Extract the [X, Y] coordinate from the center of the cell holding the provided text.  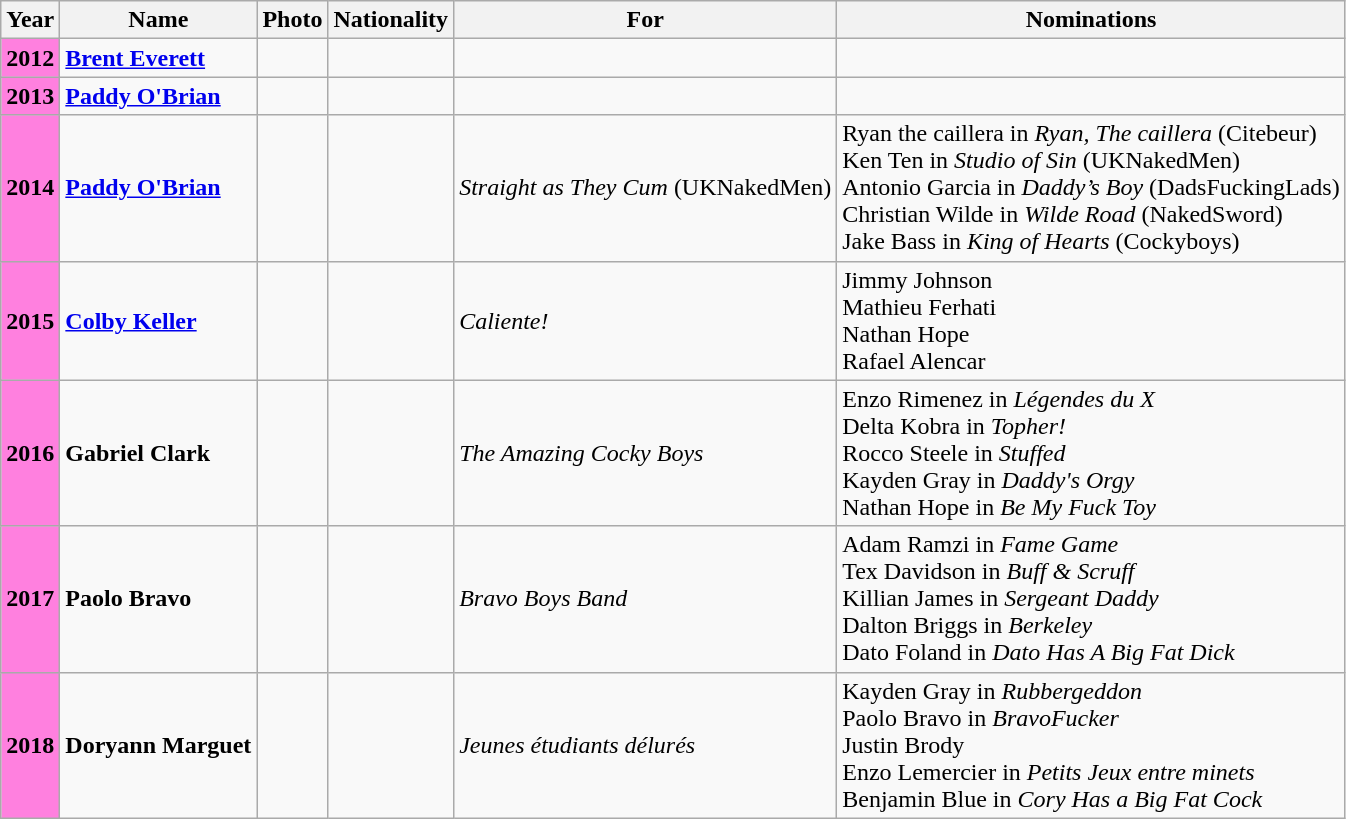
Jeunes étudiants délurés [646, 745]
Paolo Bravo [158, 599]
2017 [30, 599]
Kayden Gray in RubbergeddonPaolo Bravo in BravoFuckerJustin BrodyEnzo Lemercier in Petits Jeux entre minetsBenjamin Blue in Cory Has a Big Fat Cock [1092, 745]
2015 [30, 320]
2014 [30, 188]
Nationality [391, 20]
Nominations [1092, 20]
2018 [30, 745]
The Amazing Cocky Boys [646, 453]
2013 [30, 96]
Adam Ramzi in Fame GameTex Davidson in Buff & ScruffKillian James in Sergeant DaddyDalton Briggs in BerkeleyDato Foland in Dato Has A Big Fat Dick [1092, 599]
Caliente! [646, 320]
Straight as They Cum (UKNakedMen) [646, 188]
Doryann Marguet [158, 745]
Photo [292, 20]
Brent Everett [158, 58]
Jimmy JohnsonMathieu FerhatiNathan HopeRafael Alencar [1092, 320]
Bravo Boys Band [646, 599]
2016 [30, 453]
Gabriel Clark [158, 453]
Colby Keller [158, 320]
Name [158, 20]
For [646, 20]
Year [30, 20]
Enzo Rimenez in Légendes du XDelta Kobra in Topher!Rocco Steele in StuffedKayden Gray in Daddy's OrgyNathan Hope in Be My Fuck Toy [1092, 453]
2012 [30, 58]
